Return (X, Y) of the center of cell containing provided text 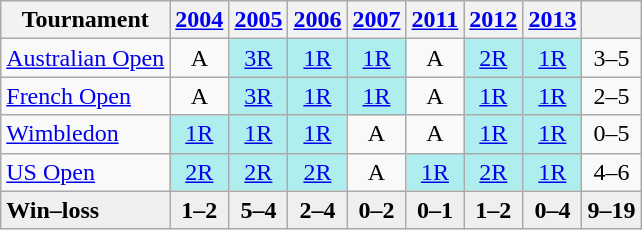
0–2 (376, 210)
French Open (86, 96)
Win–loss (86, 210)
Wimbledon (86, 134)
9–19 (612, 210)
Australian Open (86, 58)
Tournament (86, 20)
2004 (200, 20)
0–4 (552, 210)
2013 (552, 20)
2007 (376, 20)
2012 (494, 20)
2–4 (318, 210)
2–5 (612, 96)
0–5 (612, 134)
0–1 (435, 210)
2011 (435, 20)
3–5 (612, 58)
2006 (318, 20)
2005 (258, 20)
4–6 (612, 172)
US Open (86, 172)
5–4 (258, 210)
